Determine the [x, y] coordinate at the center of the cell enclosing the given text.  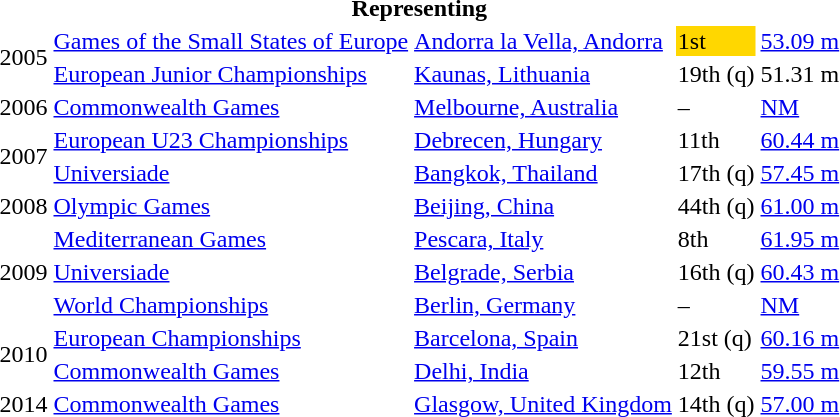
European U23 Championships [231, 140]
Debrecen, Hungary [544, 140]
8th [716, 239]
Beijing, China [544, 206]
Bangkok, Thailand [544, 173]
Olympic Games [231, 206]
19th (q) [716, 74]
Melbourne, Australia [544, 107]
European Championships [231, 338]
Pescara, Italy [544, 239]
Mediterranean Games [231, 239]
Delhi, India [544, 371]
11th [716, 140]
21st (q) [716, 338]
17th (q) [716, 173]
Kaunas, Lithuania [544, 74]
16th (q) [716, 272]
Games of the Small States of Europe [231, 41]
Andorra la Vella, Andorra [544, 41]
Barcelona, Spain [544, 338]
44th (q) [716, 206]
1st [716, 41]
12th [716, 371]
World Championships [231, 305]
European Junior Championships [231, 74]
Belgrade, Serbia [544, 272]
Berlin, Germany [544, 305]
